Pinpoint the cell where the given text exists, returning its (x, y) midpoint coordinate. 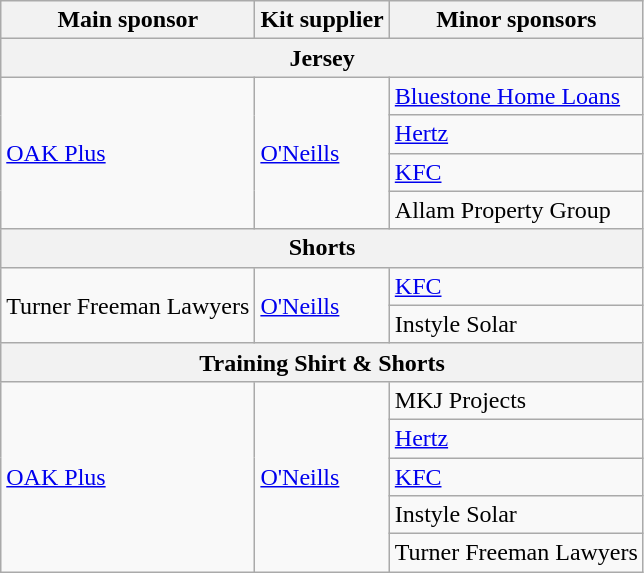
Jersey (322, 58)
Training Shirt & Shorts (322, 362)
Allam Property Group (516, 210)
Kit supplier (322, 20)
MKJ Projects (516, 400)
Minor sponsors (516, 20)
Bluestone Home Loans (516, 96)
Shorts (322, 248)
Main sponsor (128, 20)
